Search for the cell housing the specified text and yield its [x, y] center coordinate. 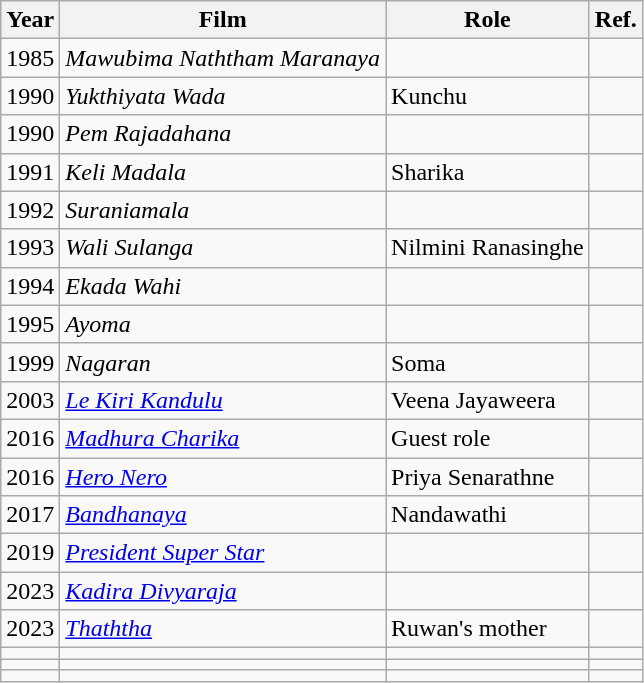
2017 [30, 515]
Ref. [616, 20]
Guest role [488, 438]
Nilmini Ranasinghe [488, 248]
Thaththa [223, 629]
Priya Senarathne [488, 477]
Sharika [488, 172]
President Super Star [223, 553]
Kadira Divyaraja [223, 591]
2003 [30, 400]
Ayoma [223, 324]
Suraniamala [223, 210]
1999 [30, 362]
Keli Madala [223, 172]
Bandhanaya [223, 515]
Soma [488, 362]
Ruwan's mother [488, 629]
Veena Jayaweera [488, 400]
Ekada Wahi [223, 286]
Yukthiyata Wada [223, 96]
1992 [30, 210]
1993 [30, 248]
Hero Nero [223, 477]
Wali Sulanga [223, 248]
Role [488, 20]
Madhura Charika [223, 438]
Nandawathi [488, 515]
Pem Rajadahana [223, 134]
1994 [30, 286]
Year [30, 20]
1991 [30, 172]
1985 [30, 58]
Film [223, 20]
2019 [30, 553]
Nagaran [223, 362]
Le Kiri Kandulu [223, 400]
Kunchu [488, 96]
Mawubima Naththam Maranaya [223, 58]
1995 [30, 324]
